Detect which cell encompasses the target text, then output its (x, y) center coordinate. 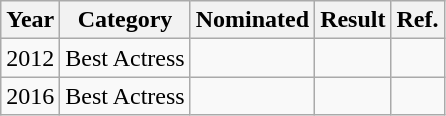
2012 (30, 58)
Ref. (418, 20)
Nominated (252, 20)
2016 (30, 96)
Category (125, 20)
Result (353, 20)
Year (30, 20)
